Identify which cell holds the provided text, then report its [X, Y] central coordinate. 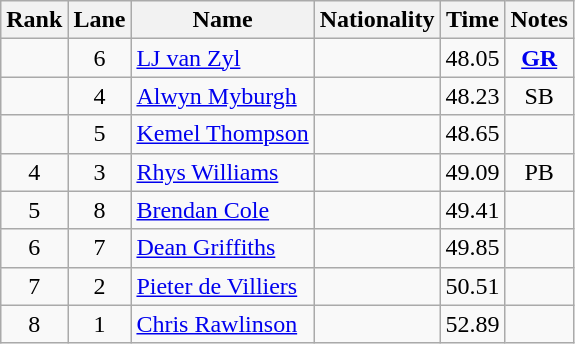
Pieter de Villiers [222, 286]
GR [539, 58]
49.41 [472, 210]
2 [100, 286]
3 [100, 172]
Nationality [377, 20]
PB [539, 172]
49.09 [472, 172]
Kemel Thompson [222, 134]
Time [472, 20]
SB [539, 96]
48.65 [472, 134]
Chris Rawlinson [222, 324]
Lane [100, 20]
49.85 [472, 248]
Name [222, 20]
52.89 [472, 324]
Alwyn Myburgh [222, 96]
Rhys Williams [222, 172]
Notes [539, 20]
Rank [34, 20]
Dean Griffiths [222, 248]
48.23 [472, 96]
50.51 [472, 286]
LJ van Zyl [222, 58]
1 [100, 324]
48.05 [472, 58]
Brendan Cole [222, 210]
